Determine the [X, Y] coordinate at the center of the cell enclosing the given text.  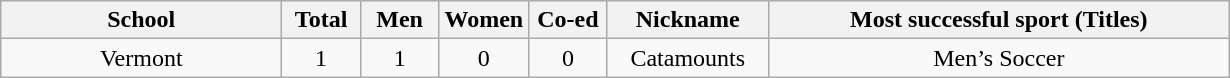
Men [400, 20]
Women [484, 20]
Co-ed [568, 20]
Nickname [688, 20]
Vermont [142, 58]
School [142, 20]
Total [322, 20]
Most successful sport (Titles) [998, 20]
Catamounts [688, 58]
Men’s Soccer [998, 58]
